Output the (x, y) coordinate of the center of the cell containing the given text.  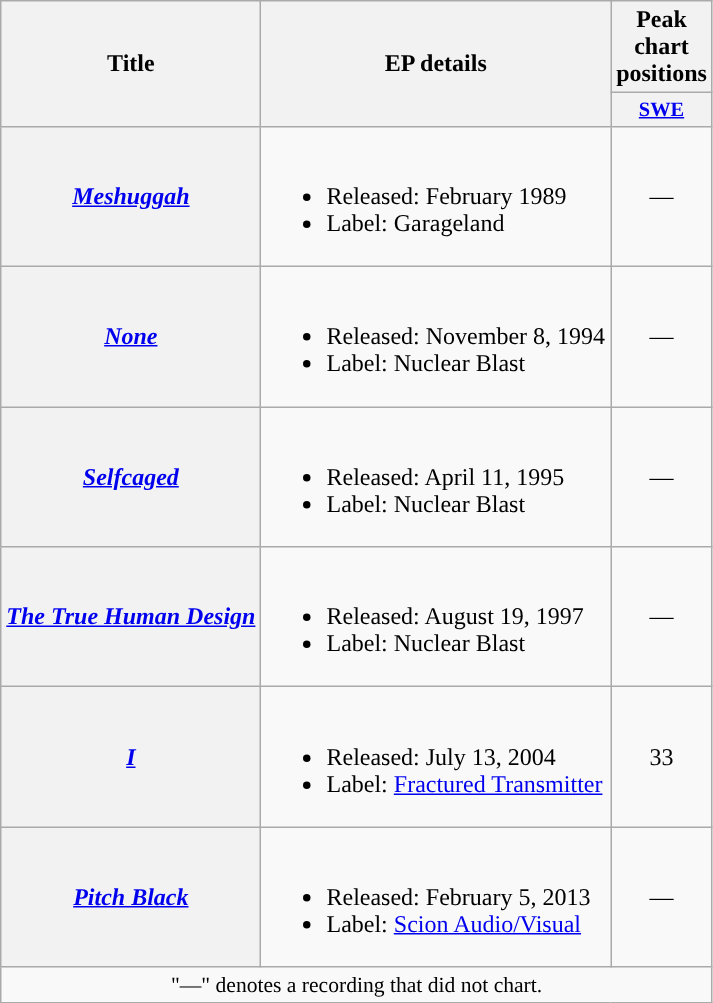
Released: August 19, 1997Label: Nuclear Blast (436, 617)
None (131, 337)
Title (131, 64)
Released: February 1989Label: Garageland (436, 196)
Released: November 8, 1994Label: Nuclear Blast (436, 337)
Peak chart positions (662, 47)
EP details (436, 64)
Pitch Black (131, 897)
"—" denotes a recording that did not chart. (357, 985)
The True Human Design (131, 617)
Selfcaged (131, 477)
33 (662, 757)
I (131, 757)
SWE (662, 110)
Released: July 13, 2004Label: Fractured Transmitter (436, 757)
Released: April 11, 1995Label: Nuclear Blast (436, 477)
Meshuggah (131, 196)
Released: February 5, 2013Label: Scion Audio/Visual (436, 897)
